Capture the cell that displays the provided text and extract its [x, y] central coordinate. 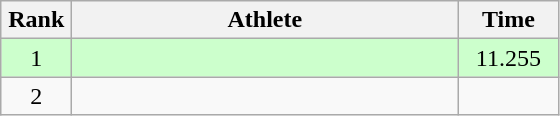
2 [36, 96]
11.255 [508, 58]
Time [508, 20]
Athlete [265, 20]
1 [36, 58]
Rank [36, 20]
